Capture the cell that displays the provided text and extract its [X, Y] central coordinate. 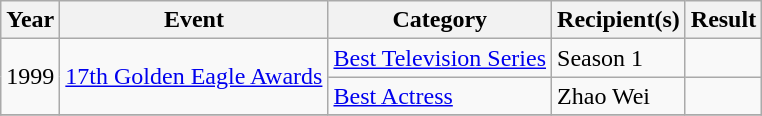
1999 [30, 77]
Category [440, 20]
Best Actress [440, 96]
Season 1 [619, 58]
17th Golden Eagle Awards [194, 77]
Result [723, 20]
Best Television Series [440, 58]
Event [194, 20]
Recipient(s) [619, 20]
Year [30, 20]
Zhao Wei [619, 96]
